From the cell containing the given text, extract its center point as (x, y) coordinate. 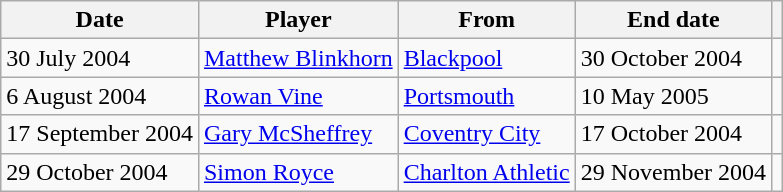
10 May 2005 (673, 96)
Coventry City (486, 134)
17 October 2004 (673, 134)
From (486, 20)
Player (298, 20)
Simon Royce (298, 172)
30 October 2004 (673, 58)
Date (100, 20)
17 September 2004 (100, 134)
29 October 2004 (100, 172)
Portsmouth (486, 96)
30 July 2004 (100, 58)
Matthew Blinkhorn (298, 58)
Rowan Vine (298, 96)
Gary McSheffrey (298, 134)
6 August 2004 (100, 96)
Blackpool (486, 58)
Charlton Athletic (486, 172)
End date (673, 20)
29 November 2004 (673, 172)
